Capture the cell that displays the provided text and extract its (X, Y) central coordinate. 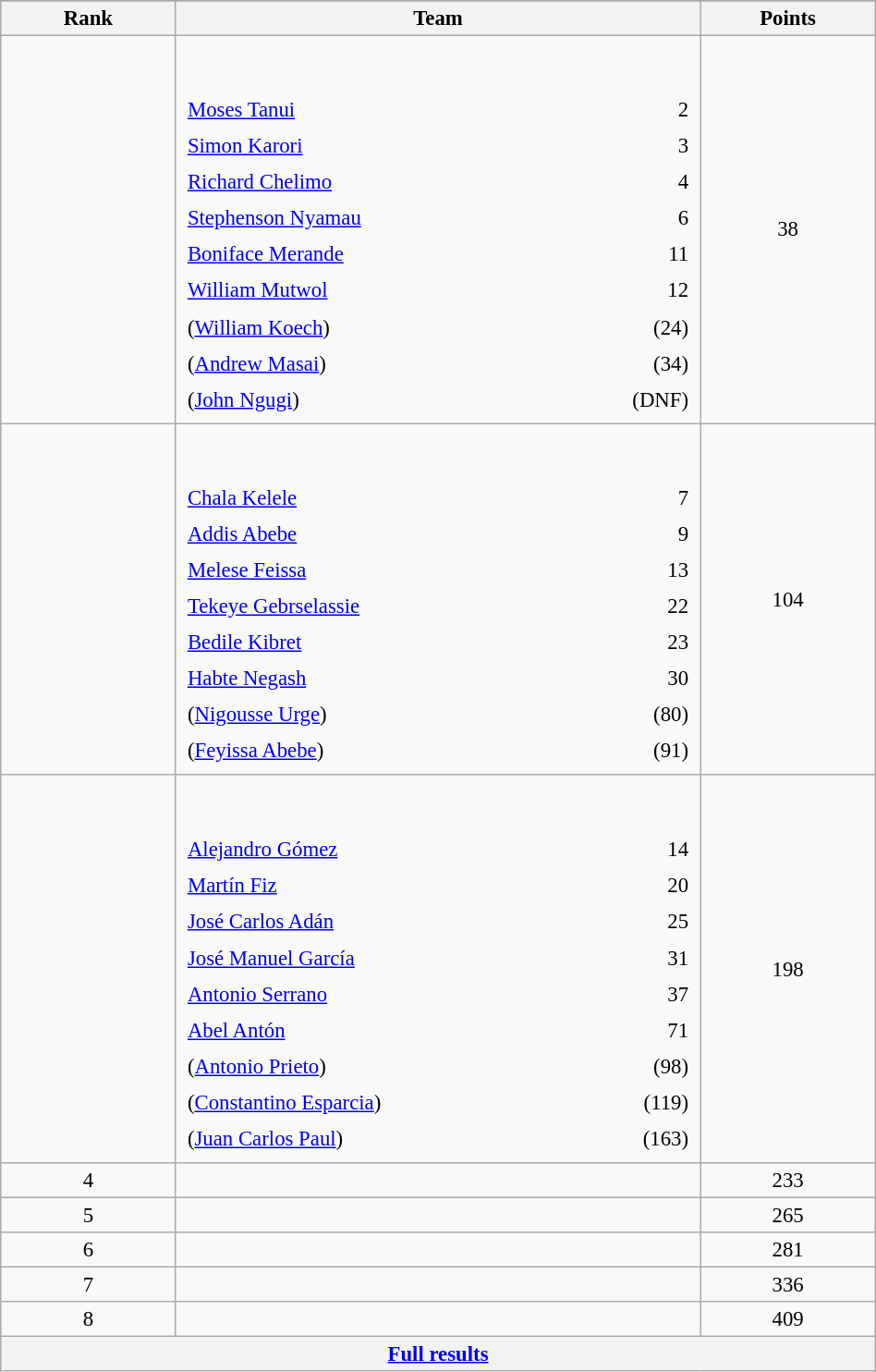
20 (639, 886)
37 (639, 994)
(91) (643, 751)
(Andrew Masai) (370, 362)
25 (639, 922)
Team (438, 18)
12 (627, 290)
22 (643, 606)
336 (787, 1285)
(34) (627, 362)
5 (89, 1215)
11 (627, 254)
(Juan Carlos Paul) (383, 1138)
Rank (89, 18)
281 (787, 1250)
(Nigousse Urge) (387, 715)
Simon Karori (370, 146)
Bedile Kibret (387, 643)
William Mutwol (370, 290)
2 (627, 110)
Tekeye Gebrselassie (387, 606)
Points (787, 18)
(William Koech) (370, 326)
198 (787, 969)
Stephenson Nyamau (370, 218)
(DNF) (627, 399)
(Antonio Prieto) (383, 1066)
(John Ngugi) (370, 399)
José Carlos Adán (383, 922)
23 (643, 643)
265 (787, 1215)
Richard Chelimo (370, 182)
31 (639, 958)
(98) (639, 1066)
(80) (643, 715)
(163) (639, 1138)
Addis Abebe (387, 533)
José Manuel García (383, 958)
38 (787, 229)
Full results (438, 1354)
409 (787, 1319)
(Feyissa Abebe) (387, 751)
Moses Tanui (370, 110)
Melese Feissa (387, 570)
9 (643, 533)
Abel Antón (383, 1030)
13 (643, 570)
30 (643, 679)
(119) (639, 1102)
8 (89, 1319)
Boniface Merande (370, 254)
104 (787, 599)
71 (639, 1030)
233 (787, 1181)
(Constantino Esparcia) (383, 1102)
Martín Fiz (383, 886)
Antonio Serrano (383, 994)
Chala Kelele 7 Addis Abebe 9 Melese Feissa 13 Tekeye Gebrselassie 22 Bedile Kibret 23 Habte Negash 30 (Nigousse Urge) (80) (Feyissa Abebe) (91) (438, 599)
(24) (627, 326)
3 (627, 146)
14 (639, 850)
Habte Negash (387, 679)
Alejandro Gómez (383, 850)
Chala Kelele (387, 497)
